Capture the cell that displays the provided text and extract its (x, y) central coordinate. 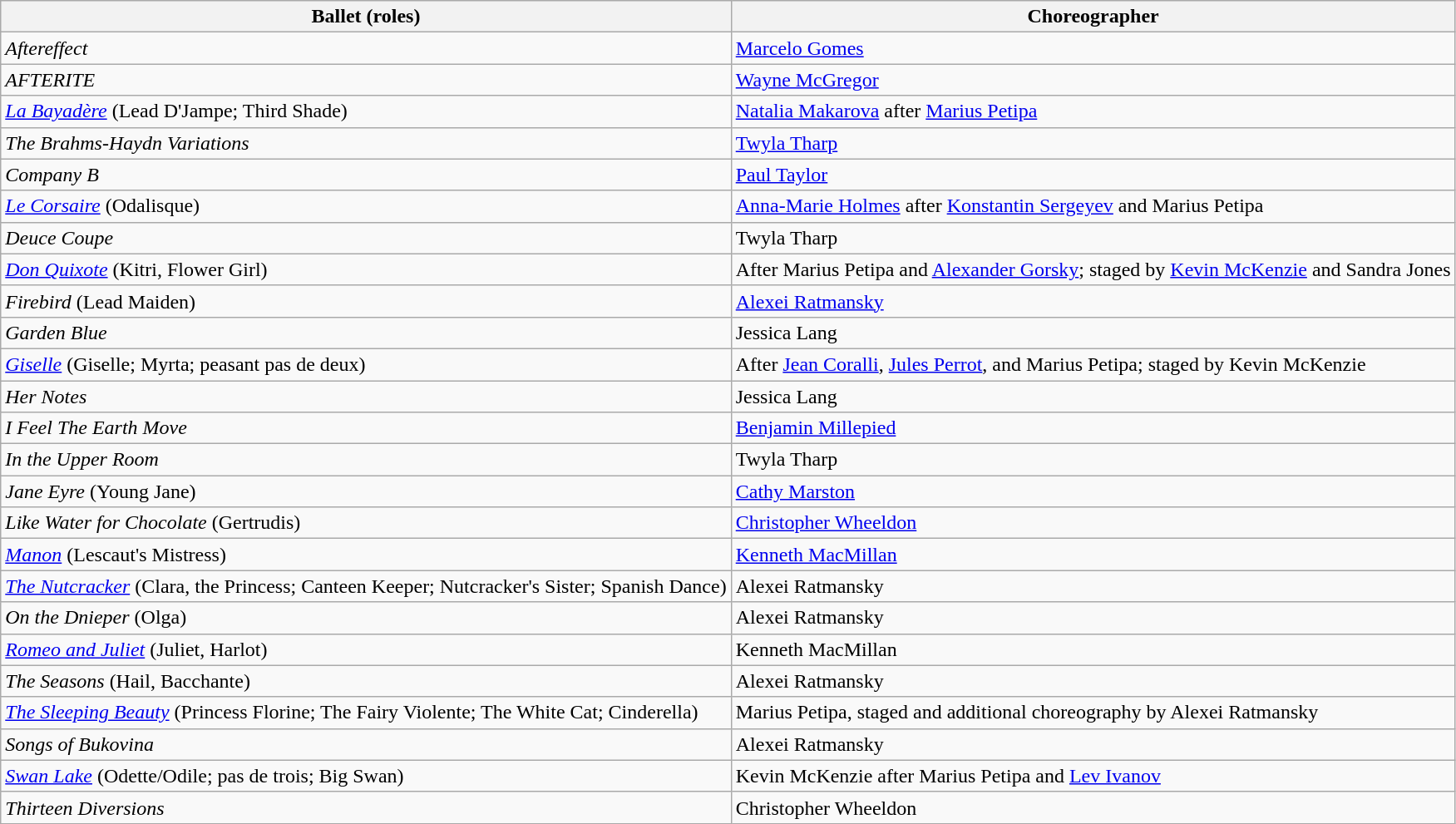
Romeo and Juliet (Juliet, Harlot) (366, 649)
Cathy Marston (1093, 491)
Firebird (Lead Maiden) (366, 301)
Ballet (roles) (366, 17)
The Seasons (Hail, Bacchante) (366, 681)
Benjamin Millepied (1093, 428)
Her Notes (366, 397)
Songs of Bukovina (366, 744)
Aftereffect (366, 48)
Jane Eyre (Young Jane) (366, 491)
Don Quixote (Kitri, Flower Girl) (366, 269)
Thirteen Diversions (366, 807)
Marcelo Gomes (1093, 48)
After Jean Coralli, Jules Perrot, and Marius Petipa; staged by Kevin McKenzie (1093, 364)
Like Water for Chocolate (Gertrudis) (366, 523)
Natalia Makarova after Marius Petipa (1093, 111)
Wayne McGregor (1093, 80)
Garden Blue (366, 333)
Deuce Coupe (366, 238)
I Feel The Earth Move (366, 428)
On the Dnieper (Olga) (366, 618)
The Brahms-Haydn Variations (366, 143)
Swan Lake (Odette/Odile; pas de trois; Big Swan) (366, 776)
After Marius Petipa and Alexander Gorsky; staged by Kevin McKenzie and Sandra Jones (1093, 269)
Giselle (Giselle; Myrta; peasant pas de deux) (366, 364)
AFTERITE (366, 80)
La Bayadère (Lead D'Jampe; Third Shade) (366, 111)
Kevin McKenzie after Marius Petipa and Lev Ivanov (1093, 776)
Company B (366, 175)
The Nutcracker (Clara, the Princess; Canteen Keeper; Nutcracker's Sister; Spanish Dance) (366, 586)
Choreographer (1093, 17)
Le Corsaire (Odalisque) (366, 206)
In the Upper Room (366, 460)
Marius Petipa, staged and additional choreography by Alexei Ratmansky (1093, 713)
Manon (Lescaut's Mistress) (366, 555)
Paul Taylor (1093, 175)
Anna-Marie Holmes after Konstantin Sergeyev and Marius Petipa (1093, 206)
The Sleeping Beauty (Princess Florine; The Fairy Violente; The White Cat; Cinderella) (366, 713)
